Detect which cell encompasses the target text, then output its [x, y] center coordinate. 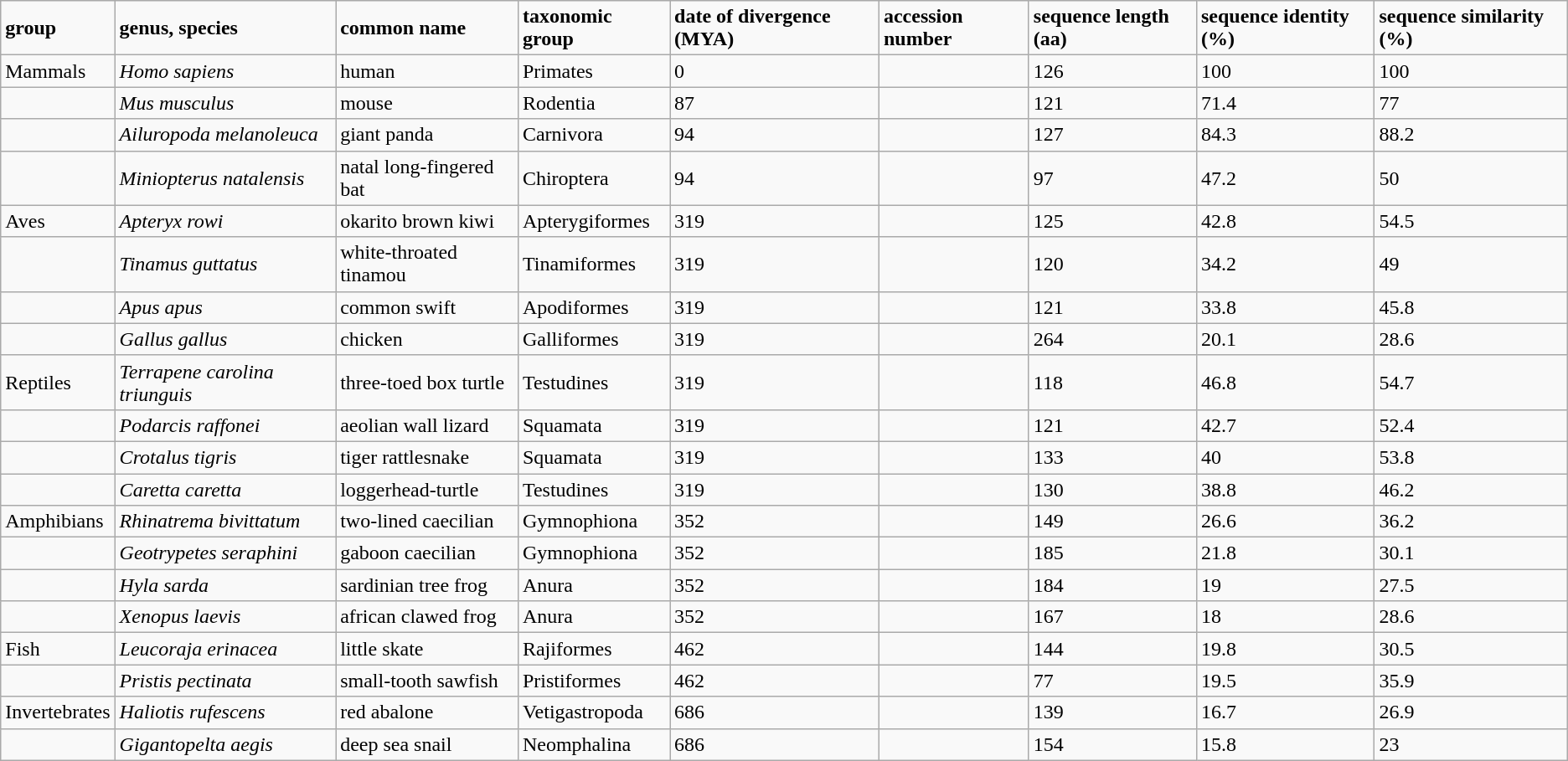
126 [1112, 71]
33.8 [1285, 307]
84.3 [1285, 135]
19.5 [1285, 681]
35.9 [1471, 681]
118 [1112, 382]
sardinian tree frog [427, 585]
125 [1112, 221]
26.6 [1285, 522]
Apterygiformes [593, 221]
loggerhead-turtle [427, 490]
Terrapene carolina triunguis [225, 382]
184 [1112, 585]
Rajiformes [593, 649]
42.7 [1285, 425]
23 [1471, 744]
27.5 [1471, 585]
Carnivora [593, 135]
Rhinatrema bivittatum [225, 522]
Miniopterus natalensis [225, 177]
97 [1112, 177]
Caretta caretta [225, 490]
54.5 [1471, 221]
139 [1112, 712]
Homo sapiens [225, 71]
185 [1112, 553]
okarito brown kiwi [427, 221]
human [427, 71]
natal long-fingered bat [427, 177]
Xenopus laevis [225, 617]
Podarcis raffonei [225, 425]
Crotalus tigris [225, 457]
18 [1285, 617]
264 [1112, 339]
Apus apus [225, 307]
Mammals [58, 71]
taxonomic group [593, 28]
Primates [593, 71]
two-lined caecilian [427, 522]
Ailuropoda melanoleuca [225, 135]
21.8 [1285, 553]
50 [1471, 177]
47.2 [1285, 177]
19 [1285, 585]
Fish [58, 649]
38.8 [1285, 490]
34.2 [1285, 265]
149 [1112, 522]
88.2 [1471, 135]
52.4 [1471, 425]
16.7 [1285, 712]
accession number [953, 28]
30.5 [1471, 649]
71.4 [1285, 103]
Leucoraja erinacea [225, 649]
Invertebrates [58, 712]
Galliformes [593, 339]
small-tooth sawfish [427, 681]
46.8 [1285, 382]
sequence similarity (%) [1471, 28]
133 [1112, 457]
african clawed frog [427, 617]
Gigantopelta aegis [225, 744]
Gallus gallus [225, 339]
tiger rattlesnake [427, 457]
144 [1112, 649]
Apteryx rowi [225, 221]
42.8 [1285, 221]
87 [775, 103]
Tinamiformes [593, 265]
Tinamus guttatus [225, 265]
53.8 [1471, 457]
Pristis pectinata [225, 681]
154 [1112, 744]
genus, species [225, 28]
Reptiles [58, 382]
Vetigastropoda [593, 712]
Mus musculus [225, 103]
Chiroptera [593, 177]
127 [1112, 135]
giant panda [427, 135]
167 [1112, 617]
Rodentia [593, 103]
46.2 [1471, 490]
mouse [427, 103]
Hyla sarda [225, 585]
30.1 [1471, 553]
red abalone [427, 712]
Apodiformes [593, 307]
common name [427, 28]
0 [775, 71]
Amphibians [58, 522]
three-toed box turtle [427, 382]
15.8 [1285, 744]
Aves [58, 221]
group [58, 28]
Pristiformes [593, 681]
sequence identity (%) [1285, 28]
36.2 [1471, 522]
common swift [427, 307]
54.7 [1471, 382]
chicken [427, 339]
white-throated tinamou [427, 265]
aeolian wall lizard [427, 425]
little skate [427, 649]
20.1 [1285, 339]
26.9 [1471, 712]
Neomphalina [593, 744]
45.8 [1471, 307]
19.8 [1285, 649]
sequence length (aa) [1112, 28]
Haliotis rufescens [225, 712]
date of divergence (MYA) [775, 28]
Geotrypetes seraphini [225, 553]
40 [1285, 457]
120 [1112, 265]
130 [1112, 490]
gaboon caecilian [427, 553]
deep sea snail [427, 744]
49 [1471, 265]
